Detect which cell encompasses the target text, then output its [x, y] center coordinate. 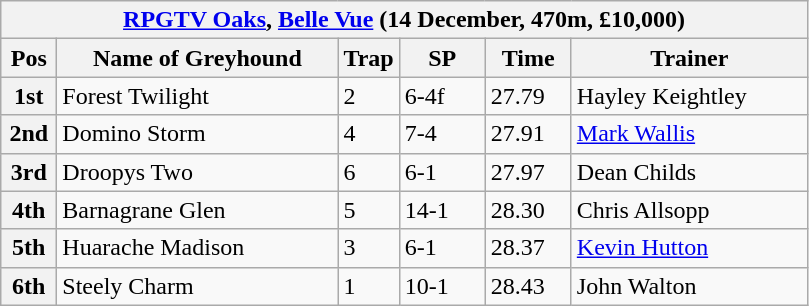
2 [368, 96]
Huarache Madison [198, 248]
27.97 [528, 172]
3 [368, 248]
Barnagrane Glen [198, 210]
27.91 [528, 134]
28.43 [528, 286]
Mark Wallis [689, 134]
3rd [29, 172]
6th [29, 286]
14-1 [442, 210]
Dean Childs [689, 172]
Trap [368, 58]
Kevin Hutton [689, 248]
Steely Charm [198, 286]
28.37 [528, 248]
RPGTV Oaks, Belle Vue (14 December, 470m, £10,000) [404, 20]
Name of Greyhound [198, 58]
Droopys Two [198, 172]
SP [442, 58]
2nd [29, 134]
Chris Allsopp [689, 210]
27.79 [528, 96]
10-1 [442, 286]
7-4 [442, 134]
6 [368, 172]
5 [368, 210]
Time [528, 58]
Domino Storm [198, 134]
John Walton [689, 286]
4 [368, 134]
4th [29, 210]
1st [29, 96]
5th [29, 248]
1 [368, 286]
28.30 [528, 210]
Forest Twilight [198, 96]
Trainer [689, 58]
Pos [29, 58]
Hayley Keightley [689, 96]
6-4f [442, 96]
